Find where the given text appears and provide that cell's center as [x, y] coordinate. 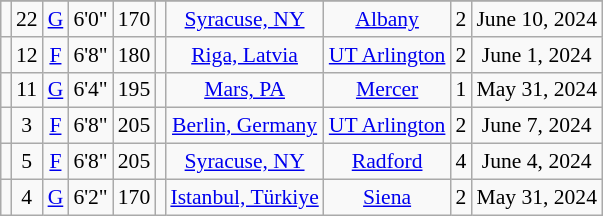
1 [460, 90]
June 1, 2024 [536, 55]
June 10, 2024 [536, 19]
3 [27, 126]
11 [27, 90]
6'2" [90, 197]
180 [134, 55]
June 4, 2024 [536, 162]
195 [134, 90]
6'4" [90, 90]
Radford [388, 162]
12 [27, 55]
Mercer [388, 90]
June 7, 2024 [536, 126]
Berlin, Germany [244, 126]
5 [27, 162]
Riga, Latvia [244, 55]
Mars, PA [244, 90]
Siena [388, 197]
22 [27, 19]
Istanbul, Türkiye [244, 197]
Albany [388, 19]
6'0" [90, 19]
